Output the [x, y] coordinate of the center of the cell containing the given text.  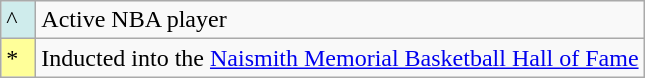
* [18, 58]
Inducted into the Naismith Memorial Basketball Hall of Fame [340, 58]
Active NBA player [340, 20]
^ [18, 20]
